Determine the [X, Y] coordinate at the center of the cell enclosing the given text.  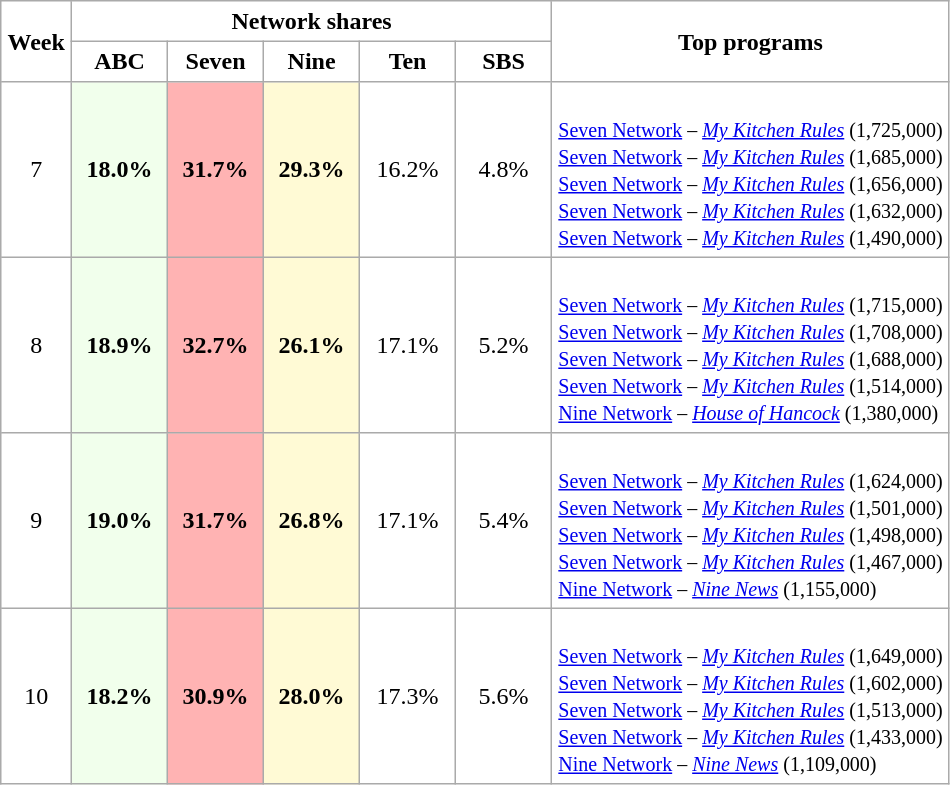
8 [36, 345]
18.0% [120, 170]
19.0% [120, 521]
Network shares [312, 21]
29.3% [312, 170]
Ten [408, 61]
Seven [216, 61]
5.2% [504, 345]
18.2% [120, 696]
18.9% [120, 345]
ABC [120, 61]
5.4% [504, 521]
Nine [312, 61]
16.2% [408, 170]
26.8% [312, 521]
26.1% [312, 345]
28.0% [312, 696]
5.6% [504, 696]
10 [36, 696]
4.8% [504, 170]
7 [36, 170]
SBS [504, 61]
9 [36, 521]
17.3% [408, 696]
Top programs [751, 42]
Week [36, 42]
30.9% [216, 696]
32.7% [216, 345]
